From the cell containing the given text, extract its center point as (x, y) coordinate. 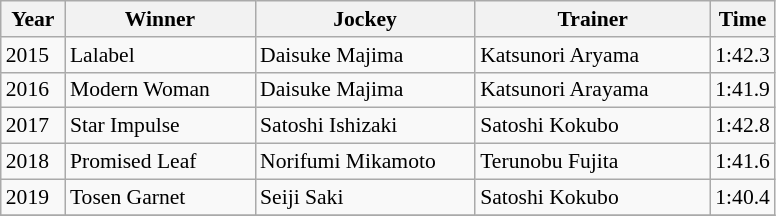
2017 (33, 126)
2019 (33, 197)
Modern Woman (160, 90)
Winner (160, 19)
Trainer (592, 19)
Norifumi Mikamoto (365, 162)
Jockey (365, 19)
1:41.6 (742, 162)
2015 (33, 55)
1:41.9 (742, 90)
Star Impulse (160, 126)
Promised Leaf (160, 162)
Terunobu Fujita (592, 162)
Lalabel (160, 55)
1:42.3 (742, 55)
2018 (33, 162)
2016 (33, 90)
Year (33, 19)
Satoshi Ishizaki (365, 126)
Tosen Garnet (160, 197)
1:40.4 (742, 197)
Katsunori Aryama (592, 55)
Seiji Saki (365, 197)
Time (742, 19)
1:42.8 (742, 126)
Katsunori Arayama (592, 90)
